Pinpoint the cell where the given text exists, returning its (x, y) midpoint coordinate. 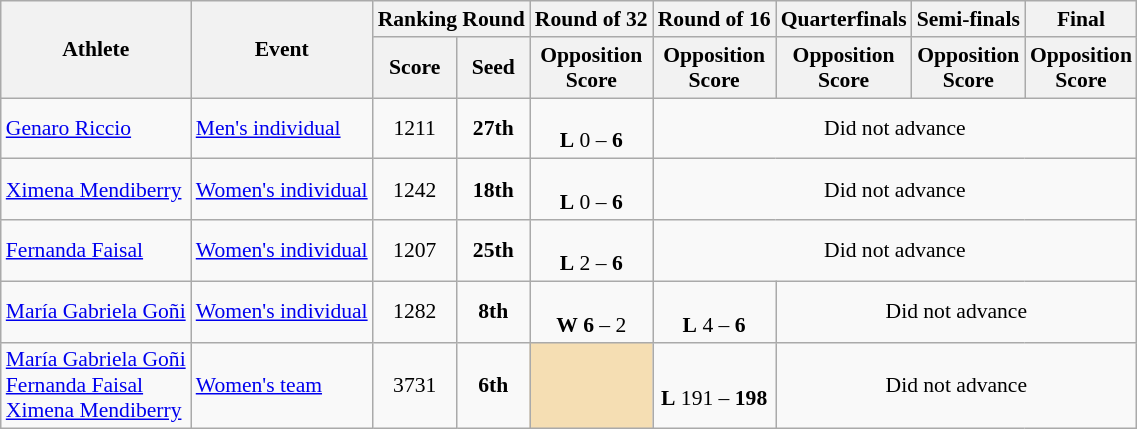
Score (415, 68)
Event (282, 50)
Genaro Riccio (96, 128)
Women's team (282, 386)
Final (1081, 19)
W 6 – 2 (592, 312)
L 2 – 6 (592, 250)
25th (494, 250)
Ranking Round (452, 19)
1211 (415, 128)
Seed (494, 68)
1282 (415, 312)
Fernanda Faisal (96, 250)
8th (494, 312)
6th (494, 386)
Men's individual (282, 128)
L 191 – 198 (714, 386)
Quarterfinals (844, 19)
27th (494, 128)
3731 (415, 386)
1242 (415, 190)
18th (494, 190)
Athlete (96, 50)
1207 (415, 250)
Semi-finals (968, 19)
María Gabriela Goñi Fernanda Faisal Ximena Mendiberry (96, 386)
María Gabriela Goñi (96, 312)
L 4 – 6 (714, 312)
Round of 32 (592, 19)
Ximena Mendiberry (96, 190)
Round of 16 (714, 19)
